Identify which cell holds the provided text, then report its [X, Y] central coordinate. 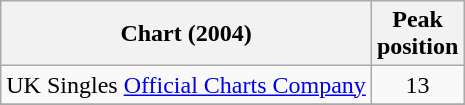
Peakposition [417, 34]
Chart (2004) [186, 34]
UK Singles Official Charts Company [186, 85]
13 [417, 85]
